Extract the (x, y) coordinate from the center of the cell holding the provided text.  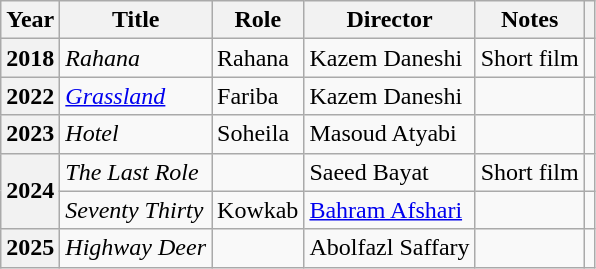
Bahram Afshari (390, 210)
Year (30, 20)
Masoud Atyabi (390, 134)
Seventy Thirty (136, 210)
2018 (30, 58)
Title (136, 20)
2023 (30, 134)
Abolfazl Saffary (390, 248)
2025 (30, 248)
Role (258, 20)
The Last Role (136, 172)
Director (390, 20)
Highway Deer (136, 248)
Saeed Bayat (390, 172)
2024 (30, 191)
Fariba (258, 96)
Kowkab (258, 210)
Soheila (258, 134)
Hotel (136, 134)
Notes (530, 20)
2022 (30, 96)
Grassland (136, 96)
